Search for the cell housing the specified text and yield its (x, y) center coordinate. 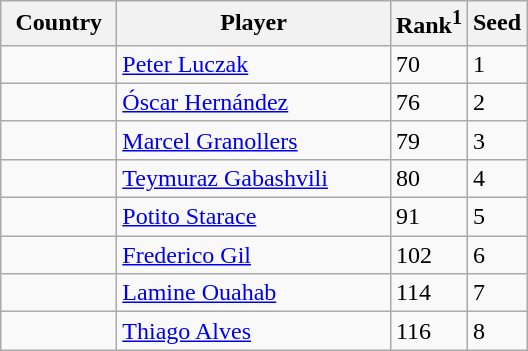
2 (496, 102)
Lamine Ouahab (254, 293)
116 (428, 331)
Player (254, 24)
8 (496, 331)
Peter Luczak (254, 64)
3 (496, 140)
91 (428, 217)
79 (428, 140)
6 (496, 255)
102 (428, 255)
Teymuraz Gabashvili (254, 178)
70 (428, 64)
5 (496, 217)
Rank1 (428, 24)
Frederico Gil (254, 255)
76 (428, 102)
7 (496, 293)
Seed (496, 24)
Marcel Granollers (254, 140)
Potito Starace (254, 217)
80 (428, 178)
4 (496, 178)
1 (496, 64)
Óscar Hernández (254, 102)
114 (428, 293)
Thiago Alves (254, 331)
Country (59, 24)
